Search for the cell housing the specified text and yield its [X, Y] center coordinate. 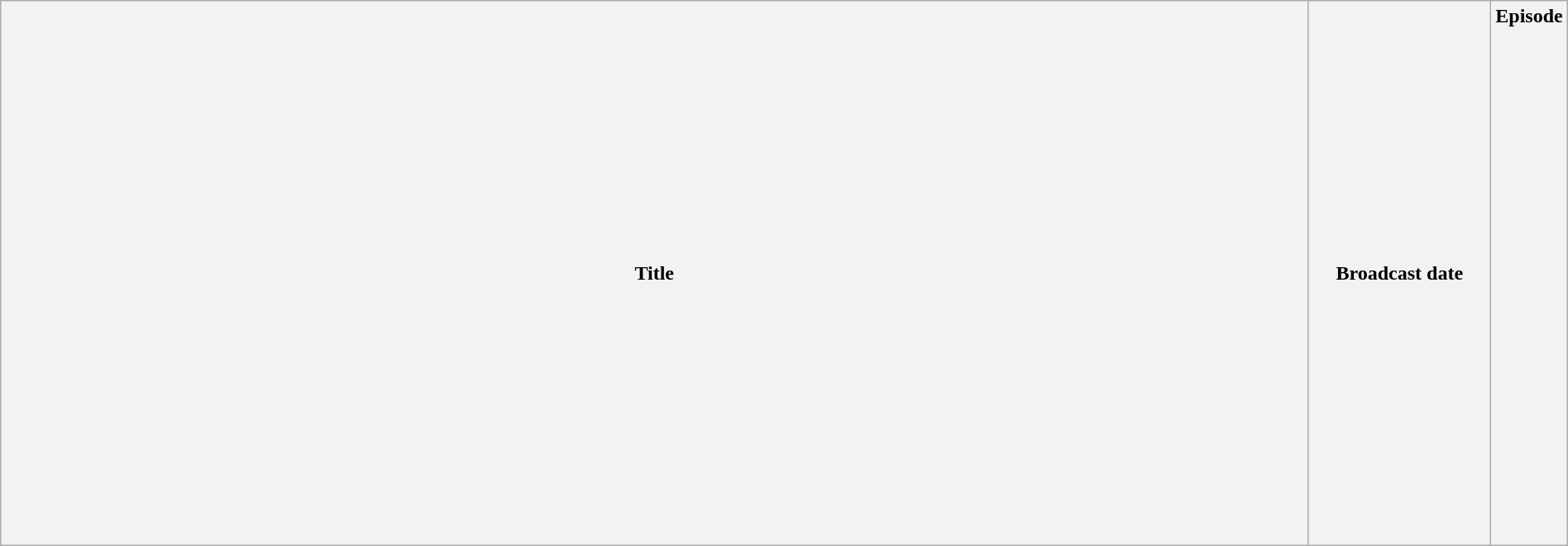
Broadcast date [1399, 273]
Episode [1529, 273]
Title [655, 273]
